Extract the [x, y] coordinate from the center of the cell holding the provided text.  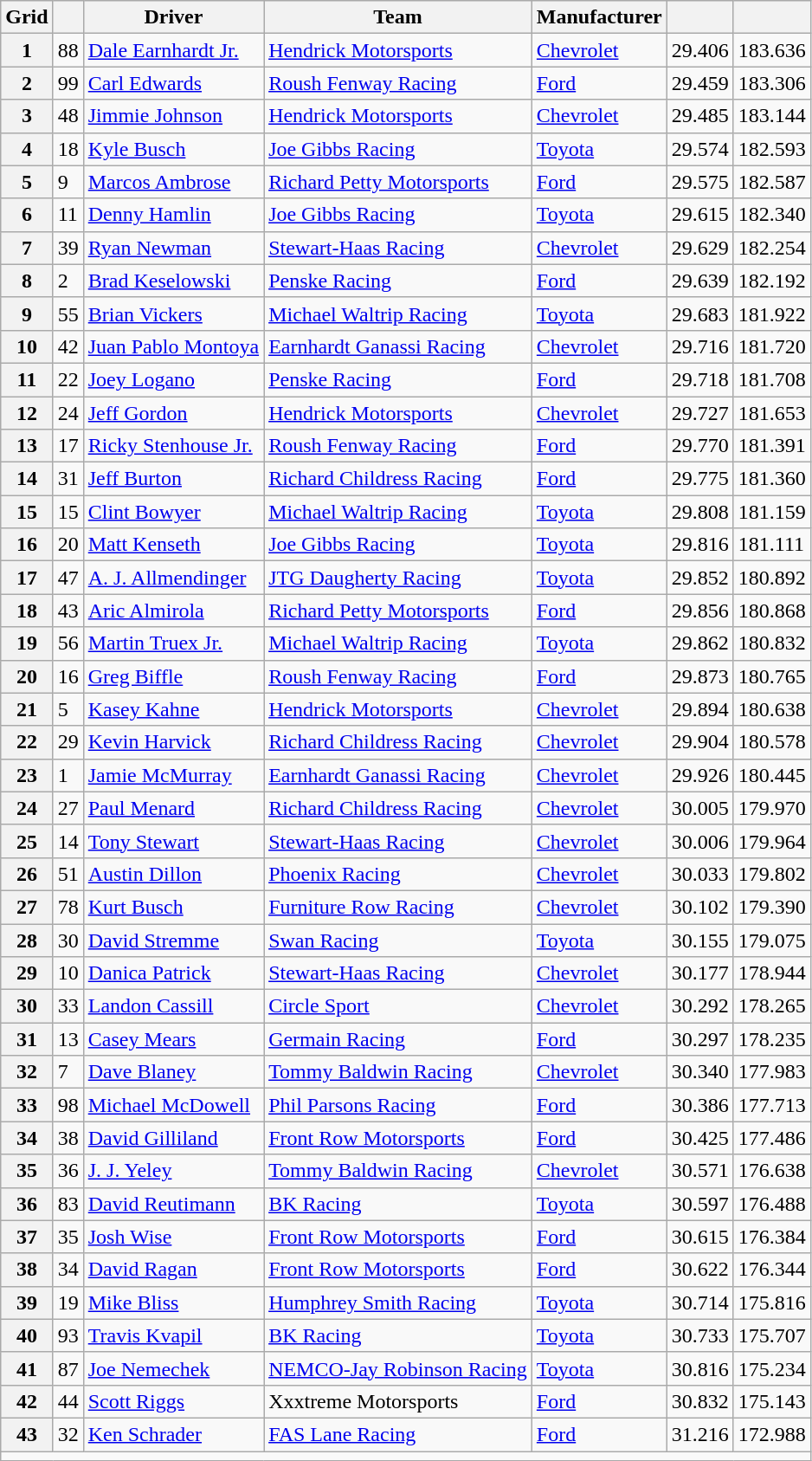
40 [27, 1335]
David Reutimann [173, 1204]
Martin Truex Jr. [173, 643]
30.340 [699, 1072]
Austin Dillon [173, 874]
25 [27, 841]
30.006 [699, 841]
181.708 [772, 379]
181.922 [772, 314]
182.587 [772, 182]
Kasey Kahne [173, 709]
30.005 [699, 808]
Denny Hamlin [173, 215]
Jamie McMurray [173, 775]
41 [27, 1368]
Josh Wise [173, 1237]
Clint Bowyer [173, 512]
Phoenix Racing [398, 874]
23 [27, 775]
29.716 [699, 346]
26 [27, 874]
Scott Riggs [173, 1401]
Joey Logano [173, 379]
Swan Racing [398, 940]
30.816 [699, 1368]
29.894 [699, 709]
29.459 [699, 83]
29.615 [699, 215]
29.683 [699, 314]
98 [68, 1105]
29.808 [699, 512]
179.075 [772, 940]
30.292 [699, 1006]
178.944 [772, 973]
Brad Keselowski [173, 281]
176.384 [772, 1237]
183.306 [772, 83]
177.486 [772, 1138]
48 [68, 116]
Carl Edwards [173, 83]
Furniture Row Racing [398, 907]
30.714 [699, 1303]
55 [68, 314]
30.622 [699, 1270]
Manufacturer [599, 17]
Germain Racing [398, 1039]
A. J. Allmendinger [173, 578]
47 [68, 578]
Danica Patrick [173, 973]
180.638 [772, 709]
Jeff Burton [173, 479]
180.765 [772, 676]
29.629 [699, 248]
NEMCO-Jay Robinson Racing [398, 1368]
179.964 [772, 841]
David Stremme [173, 940]
29.873 [699, 676]
30.297 [699, 1039]
176.488 [772, 1204]
Michael McDowell [173, 1105]
Mike Bliss [173, 1303]
175.816 [772, 1303]
177.983 [772, 1072]
Travis Kvapil [173, 1335]
78 [68, 907]
181.391 [772, 446]
179.802 [772, 874]
180.892 [772, 578]
29.926 [699, 775]
29.574 [699, 149]
8 [27, 281]
83 [68, 1204]
29.775 [699, 479]
179.970 [772, 808]
29.852 [699, 578]
David Gilliland [173, 1138]
3 [27, 116]
29.485 [699, 116]
178.235 [772, 1039]
Ryan Newman [173, 248]
Kevin Harvick [173, 742]
175.143 [772, 1401]
Tony Stewart [173, 841]
30.615 [699, 1237]
21 [27, 709]
Driver [173, 17]
Matt Kenseth [173, 545]
Casey Mears [173, 1039]
Dave Blaney [173, 1072]
87 [68, 1368]
JTG Daugherty Racing [398, 578]
183.144 [772, 116]
88 [68, 50]
29.856 [699, 611]
29.575 [699, 182]
Grid [27, 17]
182.593 [772, 149]
180.868 [772, 611]
182.192 [772, 281]
FAS Lane Racing [398, 1434]
180.832 [772, 643]
Dale Earnhardt Jr. [173, 50]
44 [68, 1401]
93 [68, 1335]
Aric Almirola [173, 611]
30.033 [699, 874]
181.653 [772, 413]
Jimmie Johnson [173, 116]
J. J. Yeley [173, 1171]
30.102 [699, 907]
181.159 [772, 512]
29.770 [699, 446]
56 [68, 643]
Phil Parsons Racing [398, 1105]
175.707 [772, 1335]
30.155 [699, 940]
29.639 [699, 281]
29.904 [699, 742]
51 [68, 874]
29.727 [699, 413]
181.720 [772, 346]
176.638 [772, 1171]
178.265 [772, 1006]
Joe Nemechek [173, 1368]
30.425 [699, 1138]
29.718 [699, 379]
Brian Vickers [173, 314]
Ken Schrader [173, 1434]
182.254 [772, 248]
Marcos Ambrose [173, 182]
30.733 [699, 1335]
Team [398, 17]
Xxxtreme Motorsports [398, 1401]
29.816 [699, 545]
180.445 [772, 775]
181.111 [772, 545]
183.636 [772, 50]
6 [27, 215]
Greg Biffle [173, 676]
99 [68, 83]
176.344 [772, 1270]
Humphrey Smith Racing [398, 1303]
Juan Pablo Montoya [173, 346]
177.713 [772, 1105]
181.360 [772, 479]
179.390 [772, 907]
29.862 [699, 643]
182.340 [772, 215]
180.578 [772, 742]
Circle Sport [398, 1006]
37 [27, 1237]
4 [27, 149]
30.832 [699, 1401]
David Ragan [173, 1270]
30.386 [699, 1105]
29.406 [699, 50]
Ricky Stenhouse Jr. [173, 446]
175.234 [772, 1368]
172.988 [772, 1434]
Kurt Busch [173, 907]
31.216 [699, 1434]
30.597 [699, 1204]
Landon Cassill [173, 1006]
30.177 [699, 973]
Paul Menard [173, 808]
30.571 [699, 1171]
Kyle Busch [173, 149]
Jeff Gordon [173, 413]
28 [27, 940]
12 [27, 413]
